Capture the cell that displays the provided text and extract its (X, Y) central coordinate. 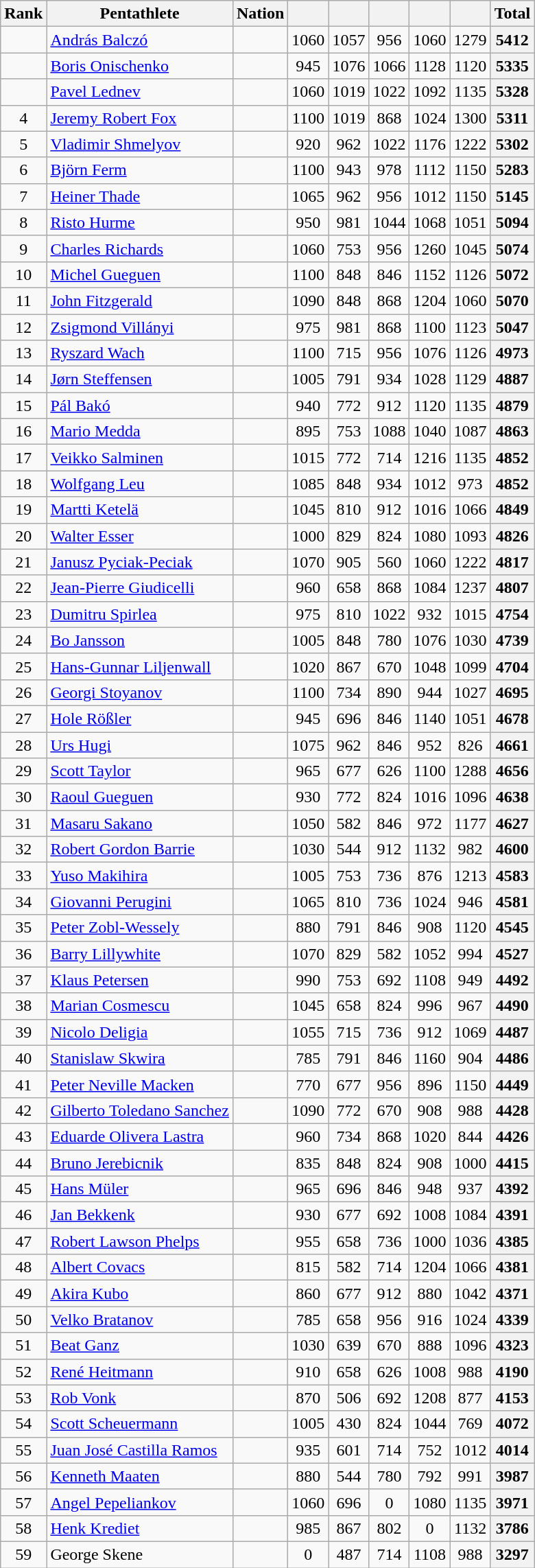
Nation (260, 14)
Albert Covacs (140, 1267)
4428 (512, 1110)
1088 (390, 432)
34 (23, 902)
Juan José Castilla Ramos (140, 1450)
948 (429, 1189)
Hans-Gunnar Liljenwall (140, 666)
Veikko Salminen (140, 458)
33 (23, 876)
Risto Hurme (140, 222)
45 (23, 1189)
Zsigmond Villányi (140, 327)
Ryszard Wach (140, 353)
35 (23, 928)
11 (23, 301)
30 (23, 797)
41 (23, 1084)
7 (23, 196)
752 (429, 1450)
1128 (429, 66)
4381 (512, 1267)
792 (429, 1476)
Jean-Pierre Giudicelli (140, 588)
4638 (512, 797)
943 (348, 170)
1208 (429, 1398)
844 (471, 1136)
46 (23, 1215)
1036 (471, 1241)
1140 (429, 718)
949 (471, 980)
Urs Hugi (140, 745)
20 (23, 536)
27 (23, 718)
Velko Bratanov (140, 1320)
1052 (429, 954)
Rob Vonk (140, 1398)
Yuso Makihira (140, 876)
Janusz Pyciak-Peciak (140, 562)
952 (429, 745)
978 (390, 170)
Vladimir Shmelyov (140, 144)
4449 (512, 1084)
Jørn Steffensen (140, 379)
5302 (512, 144)
1152 (429, 274)
13 (23, 353)
Björn Ferm (140, 170)
Robert Gordon Barrie (140, 850)
1177 (471, 823)
904 (471, 1058)
1129 (471, 379)
4704 (512, 666)
4661 (512, 745)
4323 (512, 1346)
Hans Müler (140, 1189)
4695 (512, 692)
1040 (429, 432)
973 (471, 484)
4371 (512, 1294)
4656 (512, 771)
5074 (512, 248)
Scott Taylor (140, 771)
37 (23, 980)
56 (23, 1476)
George Skene (140, 1554)
950 (309, 222)
Angel Pepeliankov (140, 1502)
28 (23, 745)
Bo Jansson (140, 640)
25 (23, 666)
Eduarde Olivera Lastra (140, 1136)
4879 (512, 406)
1176 (429, 144)
430 (348, 1424)
5072 (512, 274)
4486 (512, 1058)
944 (429, 692)
1057 (348, 40)
4678 (512, 718)
4190 (512, 1372)
57 (23, 1502)
23 (23, 614)
54 (23, 1424)
1160 (429, 1058)
4492 (512, 980)
39 (23, 1032)
4 (23, 118)
1075 (309, 745)
Klaus Petersen (140, 980)
Jan Bekkenk (140, 1215)
Walter Esser (140, 536)
4817 (512, 562)
Scott Scheuermann (140, 1424)
58 (23, 1528)
916 (429, 1320)
4426 (512, 1136)
826 (471, 745)
1068 (429, 222)
870 (309, 1398)
19 (23, 510)
Mario Medda (140, 432)
Jeremy Robert Fox (140, 118)
4583 (512, 876)
5328 (512, 92)
1112 (429, 170)
4385 (512, 1241)
982 (471, 850)
21 (23, 562)
1099 (471, 666)
14 (23, 379)
1216 (429, 458)
Kenneth Maaten (140, 1476)
895 (309, 432)
1288 (471, 771)
4072 (512, 1424)
42 (23, 1110)
4973 (512, 353)
Raoul Gueguen (140, 797)
937 (471, 1189)
Masaru Sakano (140, 823)
10 (23, 274)
4739 (512, 640)
Peter Neville Macken (140, 1084)
Akira Kubo (140, 1294)
1092 (429, 92)
Wolfgang Leu (140, 484)
András Balczó (140, 40)
59 (23, 1554)
5 (23, 144)
802 (390, 1528)
3297 (512, 1554)
920 (309, 144)
5145 (512, 196)
876 (429, 876)
26 (23, 692)
4581 (512, 902)
22 (23, 588)
Marian Cosmescu (140, 1006)
1093 (471, 536)
12 (23, 327)
5283 (512, 170)
1123 (471, 327)
769 (471, 1424)
4754 (512, 614)
1069 (471, 1032)
967 (471, 1006)
4490 (512, 1006)
4545 (512, 928)
506 (348, 1398)
1300 (471, 118)
Peter Zobl-Wessely (140, 928)
49 (23, 1294)
946 (471, 902)
1048 (429, 666)
John Fitzgerald (140, 301)
940 (309, 406)
991 (471, 1476)
Bruno Jerebicnik (140, 1163)
Pentathlete (140, 14)
860 (309, 1294)
985 (309, 1528)
Michel Gueguen (140, 274)
6 (23, 170)
50 (23, 1320)
53 (23, 1398)
15 (23, 406)
4392 (512, 1189)
996 (429, 1006)
9 (23, 248)
4600 (512, 850)
4153 (512, 1398)
1055 (309, 1032)
5311 (512, 118)
770 (309, 1084)
815 (309, 1267)
55 (23, 1450)
1050 (309, 823)
Martti Ketelä (140, 510)
1085 (309, 484)
8 (23, 222)
Charles Richards (140, 248)
4014 (512, 1450)
639 (348, 1346)
877 (471, 1398)
3786 (512, 1528)
44 (23, 1163)
1028 (429, 379)
932 (429, 614)
4391 (512, 1215)
Nicolo Deligia (140, 1032)
Henk Krediet (140, 1528)
5047 (512, 327)
Total (512, 14)
24 (23, 640)
16 (23, 432)
1027 (471, 692)
935 (309, 1450)
Boris Onischenko (140, 66)
5335 (512, 66)
31 (23, 823)
1260 (429, 248)
888 (429, 1346)
Stanislaw Skwira (140, 1058)
40 (23, 1058)
Hole Rößler (140, 718)
905 (348, 562)
48 (23, 1267)
Rank (23, 14)
4415 (512, 1163)
4807 (512, 588)
896 (429, 1084)
1279 (471, 40)
601 (348, 1450)
487 (348, 1554)
Giovanni Perugini (140, 902)
1213 (471, 876)
1237 (471, 588)
835 (309, 1163)
17 (23, 458)
51 (23, 1346)
Heiner Thade (140, 196)
René Heitmann (140, 1372)
Pavel Lednev (140, 92)
4527 (512, 954)
910 (309, 1372)
4863 (512, 432)
Dumitru Spirlea (140, 614)
5070 (512, 301)
3971 (512, 1502)
1087 (471, 432)
36 (23, 954)
Pál Bakó (140, 406)
Robert Lawson Phelps (140, 1241)
4487 (512, 1032)
29 (23, 771)
32 (23, 850)
990 (309, 980)
52 (23, 1372)
Barry Lillywhite (140, 954)
3987 (512, 1476)
Beat Ganz (140, 1346)
4339 (512, 1320)
43 (23, 1136)
4627 (512, 823)
Gilberto Toledano Sanchez (140, 1110)
994 (471, 954)
4849 (512, 510)
4826 (512, 536)
890 (390, 692)
560 (390, 562)
47 (23, 1241)
18 (23, 484)
5094 (512, 222)
5412 (512, 40)
972 (429, 823)
Georgi Stoyanov (140, 692)
4887 (512, 379)
1042 (471, 1294)
38 (23, 1006)
955 (309, 1241)
